Capture the cell that displays the provided text and extract its (x, y) central coordinate. 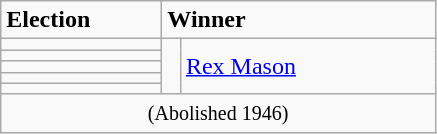
Winner (299, 20)
Rex Mason (308, 66)
Election (82, 20)
(Abolished 1946) (218, 113)
